Return the [x, y] coordinate for the center point of the cell that contains the specified text.  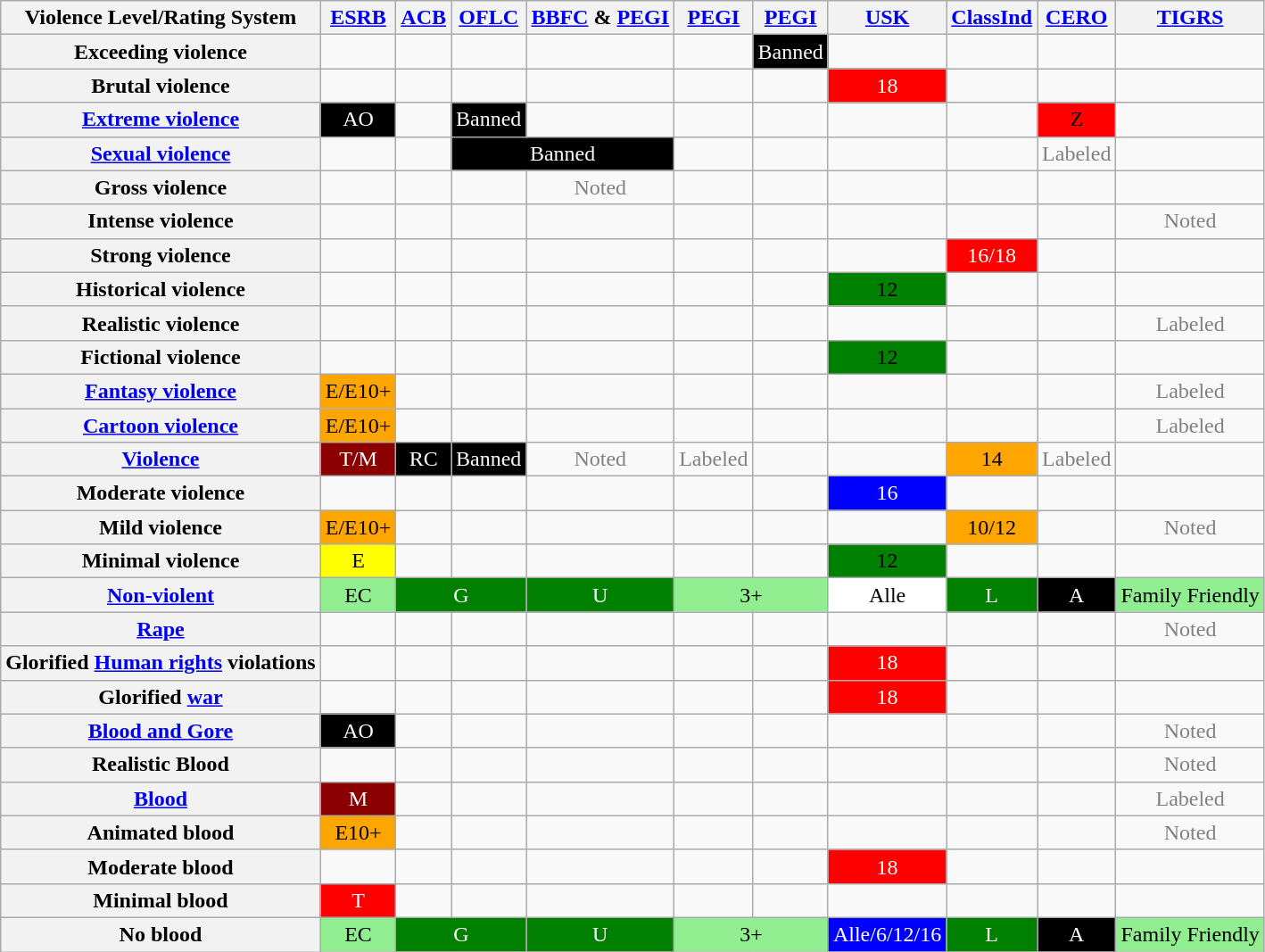
Rape [161, 629]
Violence Level/Rating System [161, 18]
Moderate blood [161, 866]
Blood [161, 799]
14 [992, 459]
Strong violence [161, 255]
Extreme violence [161, 120]
Glorified Human rights violations [161, 663]
T [359, 900]
Fictional violence [161, 357]
Sexual violence [161, 153]
BBFC & PEGI [600, 18]
Gross violence [161, 187]
Moderate violence [161, 493]
Alle [887, 595]
16 [887, 493]
Animated blood [161, 832]
M [359, 799]
No blood [161, 934]
Non-violent [161, 595]
E10+ [359, 832]
Historical violence [161, 289]
OFLC [489, 18]
16/18 [992, 255]
Mild violence [161, 527]
Intense violence [161, 221]
Cartoon violence [161, 426]
T/M [359, 459]
ACB [424, 18]
Fantasy violence [161, 391]
ESRB [359, 18]
TIGRS [1190, 18]
E [359, 561]
Violence [161, 459]
CERO [1077, 18]
Minimal violence [161, 561]
RC [424, 459]
USK [887, 18]
Realistic violence [161, 323]
Brutal violence [161, 86]
Blood and Gore [161, 731]
Z [1077, 120]
ClassInd [992, 18]
Glorified war [161, 697]
Realistic Blood [161, 765]
Minimal blood [161, 900]
Exceeding violence [161, 52]
10/12 [992, 527]
Alle/6/12/16 [887, 934]
